Identify which cell holds the provided text, then report its [x, y] central coordinate. 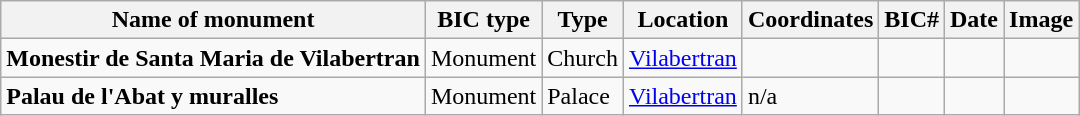
Date [974, 20]
Church [583, 58]
Type [583, 20]
n/a [810, 96]
BIC# [912, 20]
Image [1042, 20]
Coordinates [810, 20]
Palace [583, 96]
BIC type [483, 20]
Monestir de Santa Maria de Vilabertran [214, 58]
Location [682, 20]
Name of monument [214, 20]
Palau de l'Abat y muralles [214, 96]
